Identify which cell holds the provided text, then report its [x, y] central coordinate. 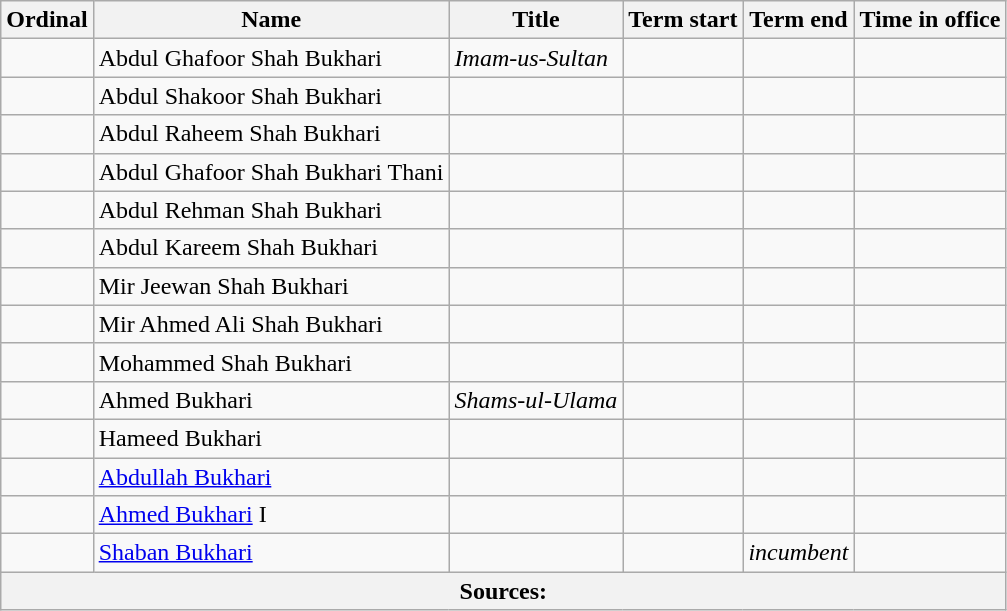
Ahmed Bukhari I [271, 515]
Mir Jeewan Shah Bukhari [271, 286]
Ahmed Bukhari [271, 400]
Ordinal [47, 20]
Abdul Ghafoor Shah Bukhari Thani [271, 172]
Abdullah Bukhari [271, 477]
Term end [798, 20]
Abdul Ghafoor Shah Bukhari [271, 58]
Time in office [930, 20]
Term start [683, 20]
Shams-ul-Ulama [536, 400]
Mir Ahmed Ali Shah Bukhari [271, 324]
Title [536, 20]
Abdul Kareem Shah Bukhari [271, 248]
Abdul Raheem Shah Bukhari [271, 134]
Abdul Rehman Shah Bukhari [271, 210]
Hameed Bukhari [271, 438]
Mohammed Shah Bukhari [271, 362]
incumbent [798, 553]
Imam-us-Sultan [536, 58]
Name [271, 20]
Sources: [504, 591]
Shaban Bukhari [271, 553]
Abdul Shakoor Shah Bukhari [271, 96]
